Pinpoint the cell where the given text exists, returning its (X, Y) midpoint coordinate. 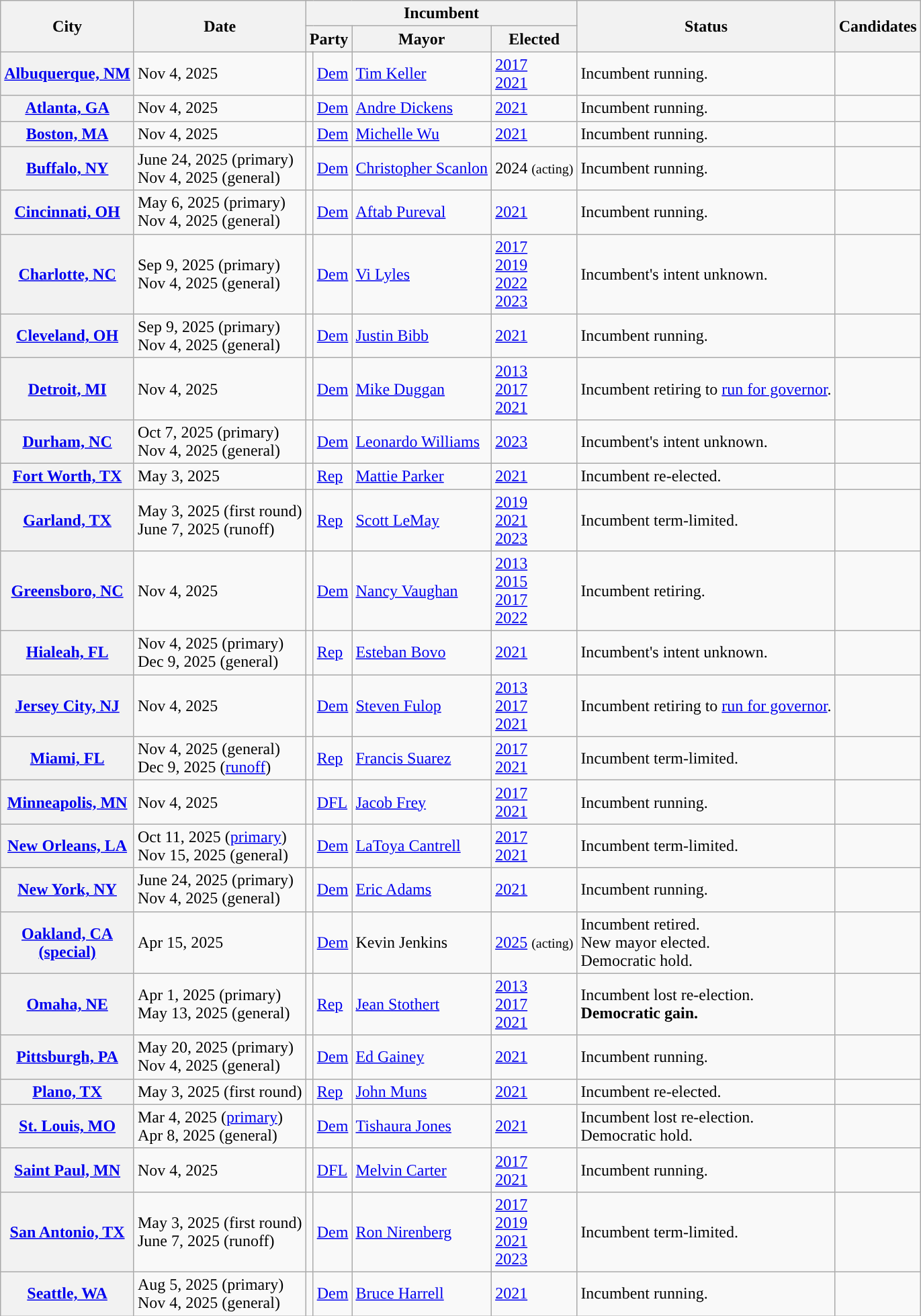
2025 (acting) (535, 942)
May 6, 2025 (primary)Nov 4, 2025 (general) (220, 212)
Eric Adams (422, 890)
Saint Paul, MN (67, 1169)
Charlotte, NC (67, 274)
May 20, 2025 (primary)Nov 4, 2025 (general) (220, 1057)
Buffalo, NY (67, 168)
New York, NY (67, 890)
Ron Nirenberg (422, 1231)
John Muns (422, 1092)
Date (220, 26)
Jacob Frey (422, 803)
Cincinnati, OH (67, 212)
Greensboro, NC (67, 591)
Tishaura Jones (422, 1126)
Atlanta, GA (67, 108)
Durham, NC (67, 441)
Fort Worth, TX (67, 476)
Plano, TX (67, 1092)
San Antonio, TX (67, 1231)
2017201920212023 (535, 1231)
201920212023 (535, 520)
2024 (acting) (535, 168)
Mattie Parker (422, 476)
Status (706, 26)
Detroit, MI (67, 388)
Garland, TX (67, 520)
Mayor (422, 39)
Melvin Carter (422, 1169)
Mike Duggan (422, 388)
Mar 4, 2025 (primary)Apr 8, 2025 (general) (220, 1126)
Oct 11, 2025 (primary)Nov 15, 2025 (general) (220, 846)
St. Louis, MO (67, 1126)
Tim Keller (422, 74)
Elected (535, 39)
Apr 1, 2025 (primary)May 13, 2025 (general) (220, 1004)
Minneapolis, MN (67, 803)
Incumbent lost re-election.Democratic gain. (706, 1004)
Ed Gainey (422, 1057)
May 3, 2025 (220, 476)
Cleveland, OH (67, 336)
Seattle, WA (67, 1293)
Party (329, 39)
Oct 7, 2025 (primary) Nov 4, 2025 (general) (220, 441)
2023 (535, 441)
Leonardo Williams (422, 441)
City (67, 26)
Boston, MA (67, 134)
2013201520172022 (535, 591)
New Orleans, LA (67, 846)
Justin Bibb (422, 336)
Esteban Bovo (422, 653)
Bruce Harrell (422, 1293)
Incumbent retiring. (706, 591)
Apr 15, 2025 (220, 942)
Aug 5, 2025 (primary)Nov 4, 2025 (general) (220, 1293)
2017201920222023 (535, 274)
Jersey City, NJ (67, 706)
Vi Lyles (422, 274)
Candidates (877, 26)
Kevin Jenkins (422, 942)
Hialeah, FL (67, 653)
Miami, FL (67, 758)
Incumbent (441, 13)
Michelle Wu (422, 134)
Aftab Pureval (422, 212)
Nov 4, 2025 (primary)Dec 9, 2025 (general) (220, 653)
Oakland, CA(special) (67, 942)
Steven Fulop (422, 706)
Albuquerque, NM (67, 74)
Nov 4, 2025 (general)Dec 9, 2025 (runoff) (220, 758)
Incumbent lost re-election.Democratic hold. (706, 1126)
Nancy Vaughan (422, 591)
Omaha, NE (67, 1004)
Scott LeMay (422, 520)
Francis Suarez (422, 758)
Christopher Scanlon (422, 168)
Incumbent retired.New mayor elected.Democratic hold. (706, 942)
Andre Dickens (422, 108)
May 3, 2025 (first round) (220, 1092)
LaToya Cantrell (422, 846)
Jean Stothert (422, 1004)
Pittsburgh, PA (67, 1057)
